Scan for the cell matching the given text and deliver its [X, Y] coordinate at center. 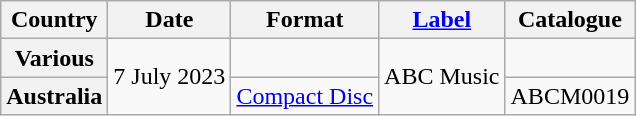
ABCM0019 [570, 96]
Country [54, 20]
Label [442, 20]
Catalogue [570, 20]
ABC Music [442, 77]
Various [54, 58]
Australia [54, 96]
Compact Disc [305, 96]
7 July 2023 [170, 77]
Date [170, 20]
Format [305, 20]
